Locate the cell with the specified text and output its (X, Y) center coordinate. 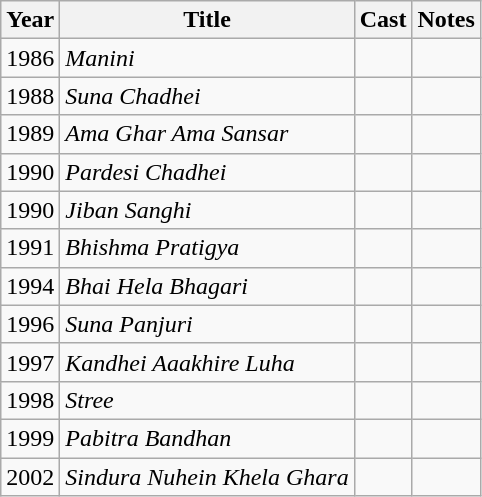
Year (30, 20)
Cast (383, 20)
1999 (30, 438)
Stree (207, 400)
Manini (207, 58)
Bhai Hela Bhagari (207, 286)
Jiban Sanghi (207, 210)
Kandhei Aaakhire Luha (207, 362)
2002 (30, 477)
Ama Ghar Ama Sansar (207, 134)
Sindura Nuhein Khela Ghara (207, 477)
Suna Panjuri (207, 324)
1986 (30, 58)
Bhishma Pratigya (207, 248)
Title (207, 20)
1997 (30, 362)
1998 (30, 400)
1996 (30, 324)
Pardesi Chadhei (207, 172)
Suna Chadhei (207, 96)
1988 (30, 96)
Pabitra Bandhan (207, 438)
1991 (30, 248)
1994 (30, 286)
Notes (446, 20)
1989 (30, 134)
